Provide the [x, y] coordinate of the cell's center where the given text is located.  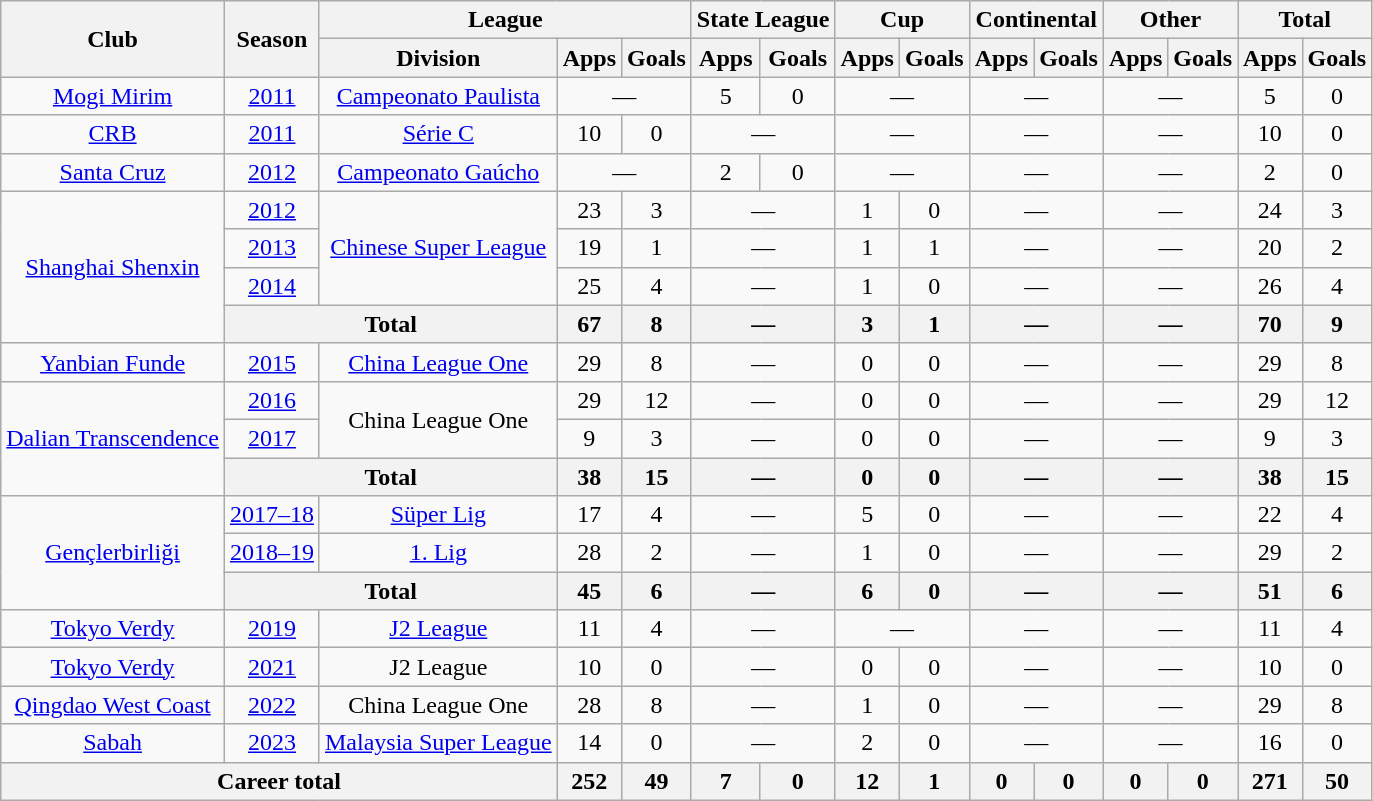
Malaysia Super League [438, 743]
45 [589, 591]
2015 [272, 362]
14 [589, 743]
50 [1337, 781]
Season [272, 39]
Shanghai Shenxin [113, 267]
Mogi Mirim [113, 96]
19 [589, 248]
25 [589, 286]
51 [1270, 591]
2019 [272, 629]
2017–18 [272, 515]
Cup [902, 20]
16 [1270, 743]
2013 [272, 248]
CRB [113, 134]
Club [113, 39]
70 [1270, 324]
Division [438, 58]
Série C [438, 134]
1. Lig [438, 553]
24 [1270, 210]
23 [589, 210]
49 [657, 781]
Yanbian Funde [113, 362]
17 [589, 515]
Campeonato Paulista [438, 96]
Santa Cruz [113, 172]
Qingdao West Coast [113, 705]
Sabah [113, 743]
271 [1270, 781]
2016 [272, 400]
22 [1270, 515]
Dalian Transcendence [113, 438]
67 [589, 324]
Other [1170, 20]
2022 [272, 705]
Süper Lig [438, 515]
State League [763, 20]
2017 [272, 438]
2023 [272, 743]
26 [1270, 286]
Career total [279, 781]
20 [1270, 248]
Continental [1036, 20]
Gençlerbirliği [113, 553]
Campeonato Gaúcho [438, 172]
252 [589, 781]
2014 [272, 286]
7 [726, 781]
League [505, 20]
2018–19 [272, 553]
2021 [272, 667]
Chinese Super League [438, 248]
